Return the [x, y] coordinate for the center point of the cell that contains the specified text.  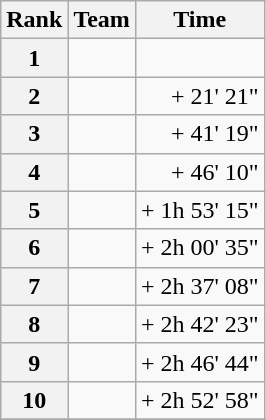
8 [34, 324]
5 [34, 210]
+ 2h 37' 08" [200, 286]
6 [34, 248]
Team [102, 20]
3 [34, 134]
4 [34, 172]
+ 2h 52' 58" [200, 400]
+ 2h 46' 44" [200, 362]
+ 46' 10" [200, 172]
+ 21' 21" [200, 96]
+ 1h 53' 15" [200, 210]
2 [34, 96]
7 [34, 286]
9 [34, 362]
10 [34, 400]
Rank [34, 20]
+ 2h 00' 35" [200, 248]
1 [34, 58]
Time [200, 20]
+ 41' 19" [200, 134]
+ 2h 42' 23" [200, 324]
